Provide the (X, Y) coordinate of the cell's center where the given text is located.  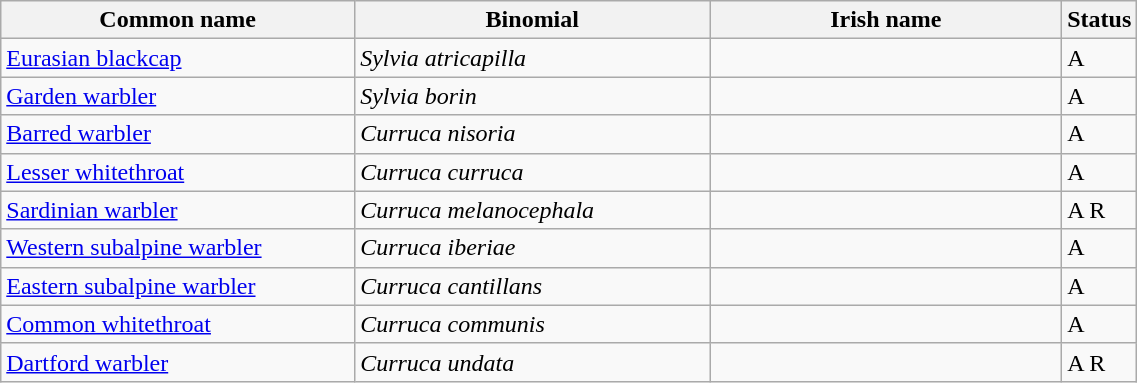
Sylvia atricapilla (532, 58)
Sylvia borin (532, 96)
Curruca curruca (532, 172)
Common whitethroat (178, 324)
Sardinian warbler (178, 210)
Curruca undata (532, 362)
Binomial (532, 20)
Status (1100, 20)
Curruca melanocephala (532, 210)
Dartford warbler (178, 362)
Lesser whitethroat (178, 172)
Curruca communis (532, 324)
Curruca iberiae (532, 248)
Eastern subalpine warbler (178, 286)
Garden warbler (178, 96)
Barred warbler (178, 134)
Curruca cantillans (532, 286)
Western subalpine warbler (178, 248)
Curruca nisoria (532, 134)
Common name (178, 20)
Eurasian blackcap (178, 58)
Irish name (886, 20)
